Extract the [X, Y] coordinate from the center of the cell holding the provided text.  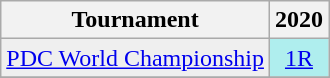
1R [298, 58]
PDC World Championship [136, 58]
2020 [298, 20]
Tournament [136, 20]
